Extract the (x, y) coordinate from the center of the cell holding the provided text.  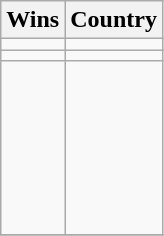
Wins (33, 20)
Country (114, 20)
